Determine the (X, Y) coordinate at the center of the cell enclosing the given text.  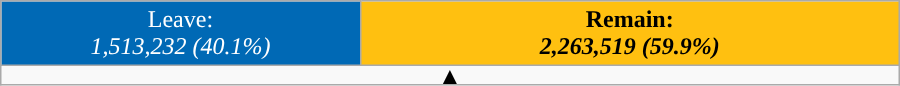
Remain: 2,263,519 (59.9%) (630, 34)
Leave:1,513,232 (40.1%) (180, 34)
